Locate the cell with the specified text and output its (x, y) center coordinate. 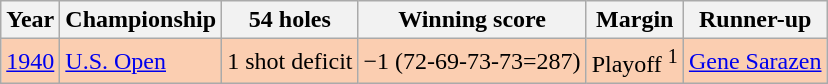
Championship (141, 20)
Playoff 1 (634, 62)
Margin (634, 20)
54 holes (290, 20)
1 shot deficit (290, 62)
Runner-up (755, 20)
Gene Sarazen (755, 62)
U.S. Open (141, 62)
1940 (30, 62)
Winning score (472, 20)
Year (30, 20)
−1 (72-69-73-73=287) (472, 62)
